Search for the cell housing the specified text and yield its [x, y] center coordinate. 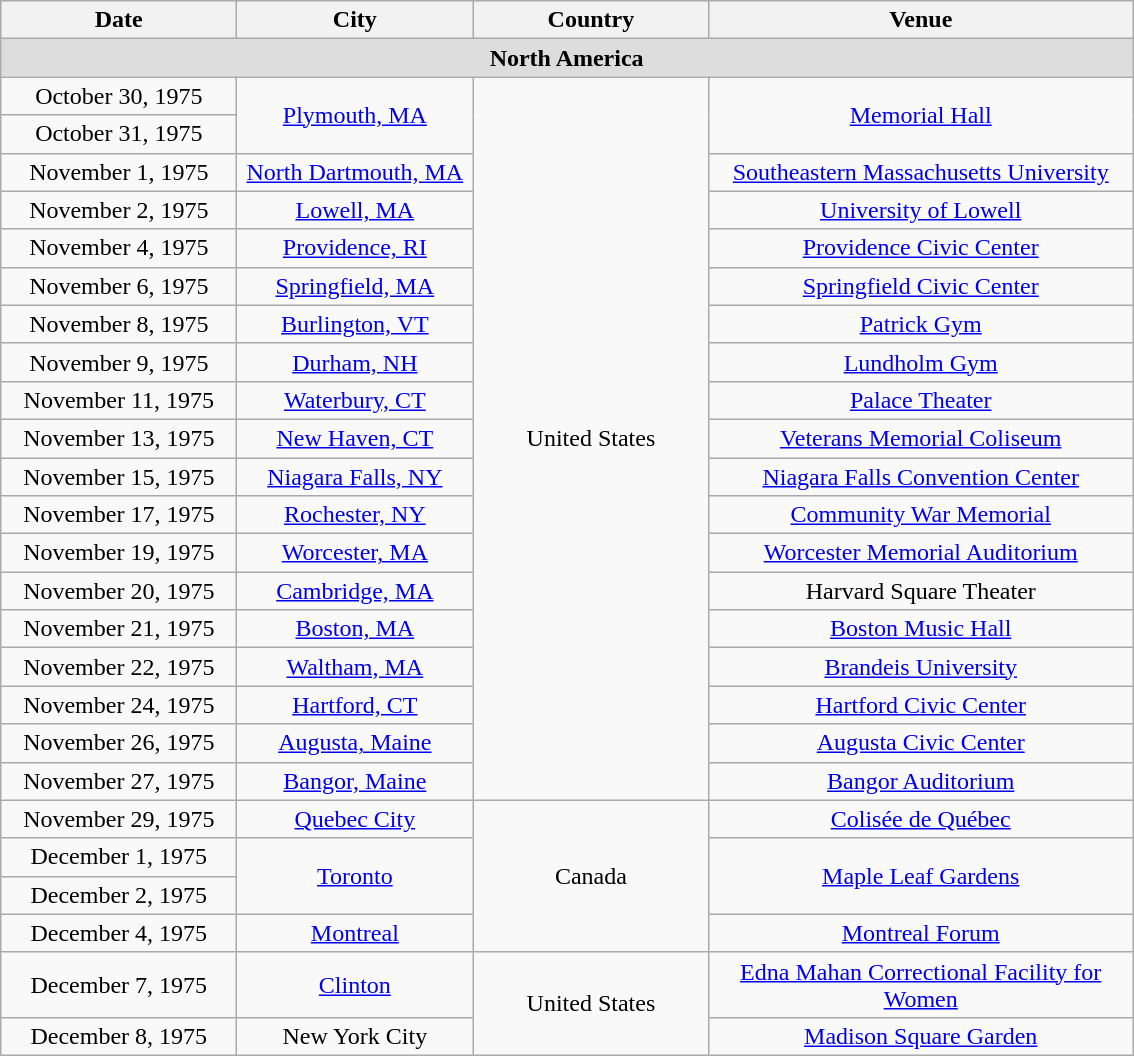
November 21, 1975 [119, 629]
Community War Memorial [921, 515]
November 22, 1975 [119, 667]
Veterans Memorial Coliseum [921, 438]
Memorial Hall [921, 115]
Burlington, VT [355, 324]
Durham, NH [355, 362]
Colisée de Québec [921, 819]
November 19, 1975 [119, 553]
New Haven, CT [355, 438]
Worcester Memorial Auditorium [921, 553]
November 15, 1975 [119, 477]
Waltham, MA [355, 667]
November 9, 1975 [119, 362]
November 6, 1975 [119, 286]
Bangor, Maine [355, 781]
November 29, 1975 [119, 819]
University of Lowell [921, 210]
December 4, 1975 [119, 933]
Palace Theater [921, 400]
Springfield, MA [355, 286]
Date [119, 20]
New York City [355, 1036]
November 4, 1975 [119, 248]
Venue [921, 20]
Waterbury, CT [355, 400]
Patrick Gym [921, 324]
December 1, 1975 [119, 857]
November 20, 1975 [119, 591]
Lundholm Gym [921, 362]
Montreal Forum [921, 933]
November 1, 1975 [119, 172]
November 11, 1975 [119, 400]
Boston Music Hall [921, 629]
October 30, 1975 [119, 96]
Madison Square Garden [921, 1036]
Rochester, NY [355, 515]
Augusta Civic Center [921, 743]
Southeastern Massachusetts University [921, 172]
Country [591, 20]
November 8, 1975 [119, 324]
Montreal [355, 933]
Cambridge, MA [355, 591]
Canada [591, 876]
Quebec City [355, 819]
North Dartmouth, MA [355, 172]
Clinton [355, 984]
October 31, 1975 [119, 134]
November 17, 1975 [119, 515]
Bangor Auditorium [921, 781]
November 13, 1975 [119, 438]
December 7, 1975 [119, 984]
Edna Mahan Correctional Facility for Women [921, 984]
Brandeis University [921, 667]
Plymouth, MA [355, 115]
November 24, 1975 [119, 705]
Springfield Civic Center [921, 286]
November 2, 1975 [119, 210]
December 2, 1975 [119, 895]
Boston, MA [355, 629]
North America [567, 58]
November 26, 1975 [119, 743]
Providence Civic Center [921, 248]
Worcester, MA [355, 553]
November 27, 1975 [119, 781]
Augusta, Maine [355, 743]
December 8, 1975 [119, 1036]
Providence, RI [355, 248]
Hartford, CT [355, 705]
Niagara Falls, NY [355, 477]
Hartford Civic Center [921, 705]
Harvard Square Theater [921, 591]
Maple Leaf Gardens [921, 876]
Lowell, MA [355, 210]
Toronto [355, 876]
Niagara Falls Convention Center [921, 477]
City [355, 20]
